Determine the [X, Y] coordinate at the center of the cell enclosing the given text.  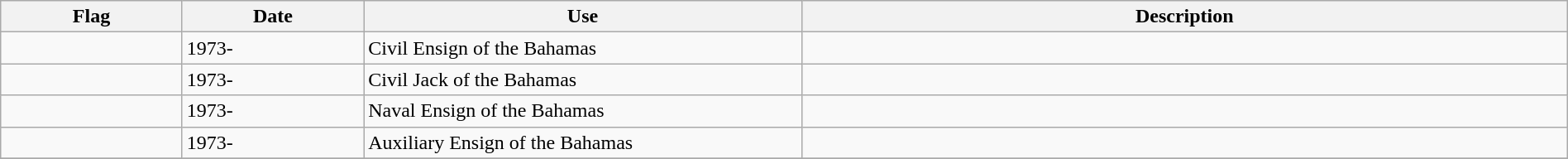
Naval Ensign of the Bahamas [583, 111]
Use [583, 17]
Auxiliary Ensign of the Bahamas [583, 142]
Date [273, 17]
Civil Ensign of the Bahamas [583, 48]
Flag [91, 17]
Description [1184, 17]
Civil Jack of the Bahamas [583, 79]
